Return (X, Y) of the center of cell containing provided text 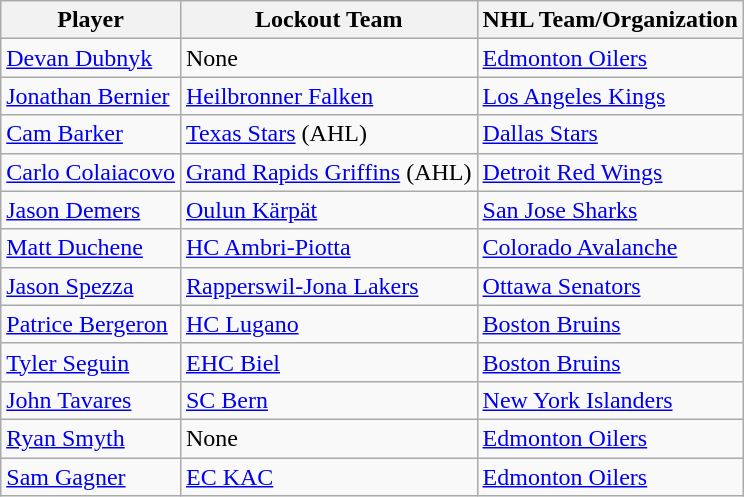
Jonathan Bernier (91, 96)
SC Bern (328, 400)
Oulun Kärpät (328, 210)
HC Lugano (328, 324)
EC KAC (328, 477)
Lockout Team (328, 20)
Devan Dubnyk (91, 58)
Jason Demers (91, 210)
Rapperswil-Jona Lakers (328, 286)
Matt Duchene (91, 248)
Detroit Red Wings (610, 172)
Texas Stars (AHL) (328, 134)
Dallas Stars (610, 134)
Patrice Bergeron (91, 324)
Grand Rapids Griffins (AHL) (328, 172)
Tyler Seguin (91, 362)
Jason Spezza (91, 286)
HC Ambri-Piotta (328, 248)
NHL Team/Organization (610, 20)
New York Islanders (610, 400)
EHC Biel (328, 362)
Los Angeles Kings (610, 96)
Cam Barker (91, 134)
Sam Gagner (91, 477)
Ryan Smyth (91, 438)
Carlo Colaiacovo (91, 172)
Colorado Avalanche (610, 248)
San Jose Sharks (610, 210)
Ottawa Senators (610, 286)
Heilbronner Falken (328, 96)
John Tavares (91, 400)
Player (91, 20)
